Scan for the cell matching the given text and deliver its (x, y) coordinate at center. 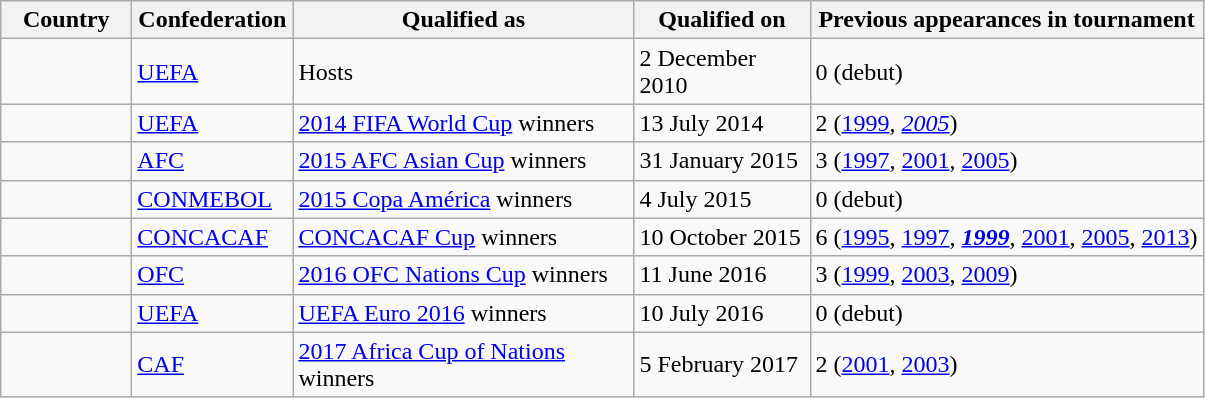
11 June 2016 (722, 275)
Hosts (464, 72)
Previous appearances in tournament (1006, 20)
CONCACAF (212, 237)
6 (1995, 1997, 1999, 2001, 2005, 2013) (1006, 237)
13 July 2014 (722, 123)
5 February 2017 (722, 364)
2 December 2010 (722, 72)
Confederation (212, 20)
10 July 2016 (722, 313)
2 (1999, 2005) (1006, 123)
2015 Copa América winners (464, 199)
2016 OFC Nations Cup winners (464, 275)
CONMEBOL (212, 199)
2017 Africa Cup of Nations winners (464, 364)
UEFA Euro 2016 winners (464, 313)
2015 AFC Asian Cup winners (464, 161)
31 January 2015 (722, 161)
3 (1997, 2001, 2005) (1006, 161)
Country (66, 20)
Qualified on (722, 20)
CONCACAF Cup winners (464, 237)
AFC (212, 161)
OFC (212, 275)
CAF (212, 364)
2 (2001, 2003) (1006, 364)
2014 FIFA World Cup winners (464, 123)
10 October 2015 (722, 237)
Qualified as (464, 20)
3 (1999, 2003, 2009) (1006, 275)
4 July 2015 (722, 199)
